Search for the cell housing the specified text and yield its (x, y) center coordinate. 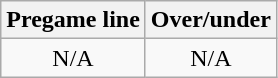
Over/under (210, 20)
Pregame line (74, 20)
